Capture the cell that displays the provided text and extract its (x, y) central coordinate. 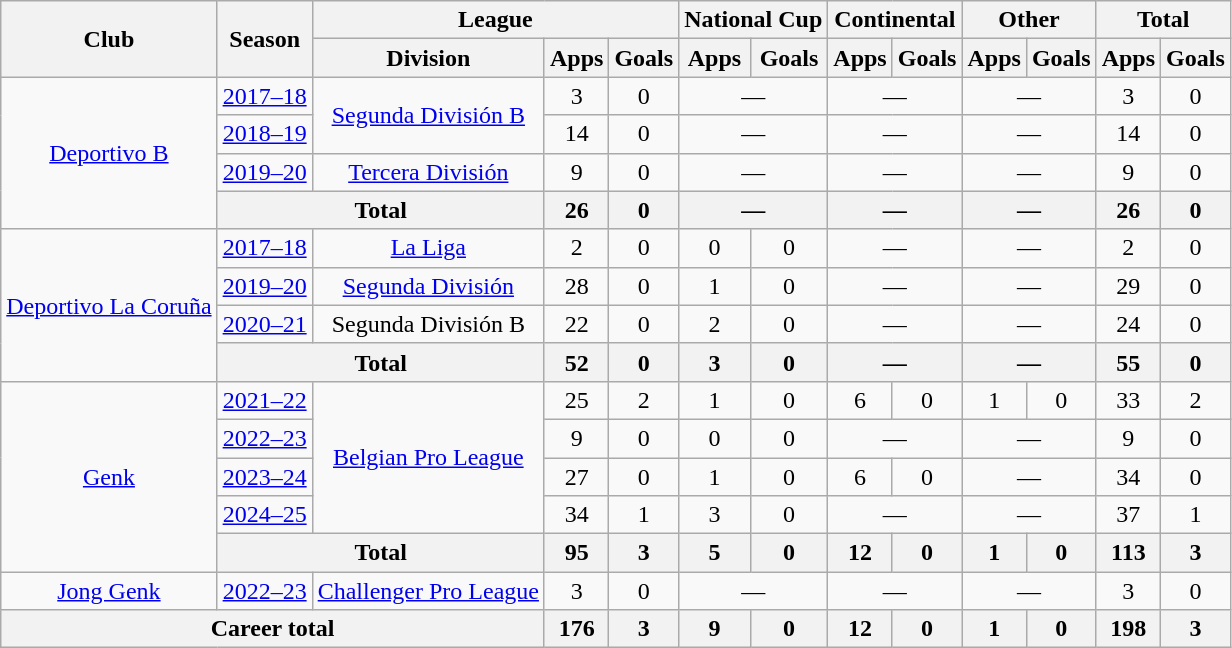
22 (576, 324)
55 (1128, 362)
2023–24 (264, 477)
52 (576, 362)
Jong Genk (109, 591)
27 (576, 477)
Segunda División (428, 286)
Deportivo La Coruña (109, 305)
2018–19 (264, 134)
National Cup (754, 20)
Genk (109, 476)
2020–21 (264, 324)
Challenger Pro League (428, 591)
Season (264, 39)
Deportivo B (109, 153)
28 (576, 286)
113 (1128, 553)
25 (576, 400)
Career total (273, 629)
95 (576, 553)
2021–22 (264, 400)
Other (1029, 20)
176 (576, 629)
24 (1128, 324)
Continental (895, 20)
Club (109, 39)
League (495, 20)
37 (1128, 515)
198 (1128, 629)
La Liga (428, 248)
Tercera División (428, 172)
Belgian Pro League (428, 457)
29 (1128, 286)
5 (715, 553)
33 (1128, 400)
Division (428, 58)
2024–25 (264, 515)
